Identify which cell holds the provided text, then report its (X, Y) central coordinate. 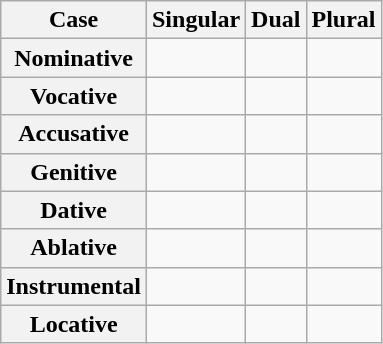
Accusative (74, 134)
Ablative (74, 248)
Locative (74, 324)
Singular (196, 20)
Dual (276, 20)
Nominative (74, 58)
Instrumental (74, 286)
Genitive (74, 172)
Vocative (74, 96)
Dative (74, 210)
Plural (344, 20)
Case (74, 20)
